Search for the cell housing the specified text and yield its (X, Y) center coordinate. 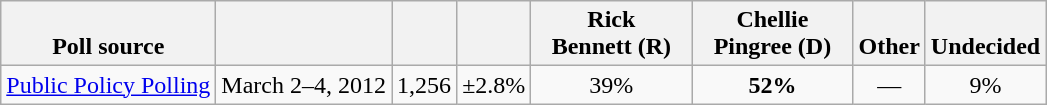
Other (889, 34)
Poll source (108, 34)
39% (612, 85)
ChelliePingree (D) (772, 34)
±2.8% (494, 85)
1,256 (424, 85)
— (889, 85)
March 2–4, 2012 (304, 85)
52% (772, 85)
9% (985, 85)
Public Policy Polling (108, 85)
RickBennett (R) (612, 34)
Undecided (985, 34)
